Return [x, y] of the center of cell containing provided text 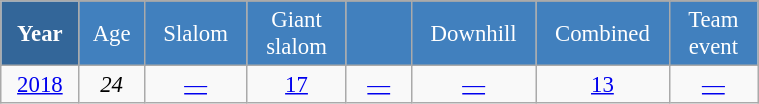
Team event [714, 34]
17 [296, 85]
2018 [40, 85]
Combined [602, 34]
24 [112, 85]
Downhill [473, 34]
Slalom [196, 34]
Year [40, 34]
Giantslalom [296, 34]
Age [112, 34]
13 [602, 85]
